Locate the cell with the specified text and output its (x, y) center coordinate. 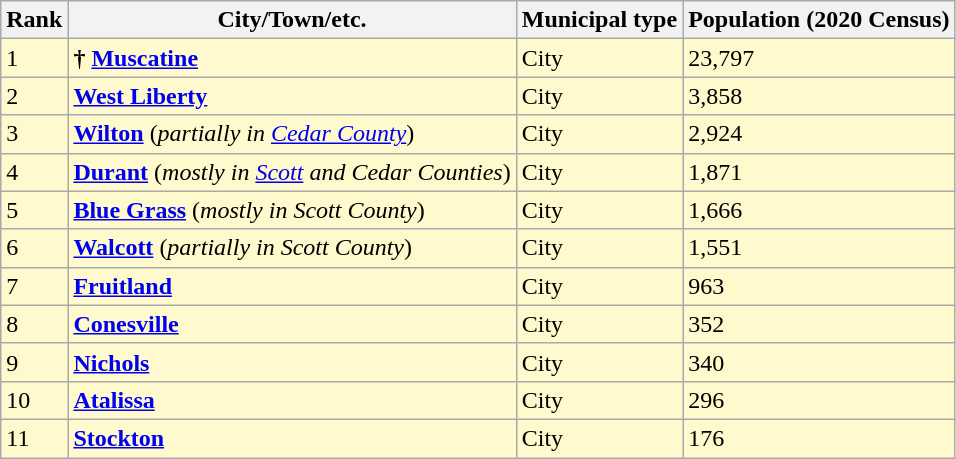
11 (34, 438)
352 (819, 324)
Blue Grass (mostly in Scott County) (292, 210)
963 (819, 286)
Stockton (292, 438)
10 (34, 400)
West Liberty (292, 96)
5 (34, 210)
23,797 (819, 58)
3 (34, 134)
Durant (mostly in Scott and Cedar Counties) (292, 172)
6 (34, 248)
9 (34, 362)
2,924 (819, 134)
Walcott (partially in Scott County) (292, 248)
Wilton (partially in Cedar County) (292, 134)
296 (819, 400)
Rank (34, 20)
Nichols (292, 362)
1 (34, 58)
City/Town/etc. (292, 20)
7 (34, 286)
8 (34, 324)
340 (819, 362)
Atalissa (292, 400)
1,666 (819, 210)
† Muscatine (292, 58)
4 (34, 172)
Population (2020 Census) (819, 20)
Conesville (292, 324)
1,551 (819, 248)
2 (34, 96)
Municipal type (599, 20)
1,871 (819, 172)
Fruitland (292, 286)
3,858 (819, 96)
176 (819, 438)
